Scan for the cell matching the given text and deliver its [x, y] coordinate at center. 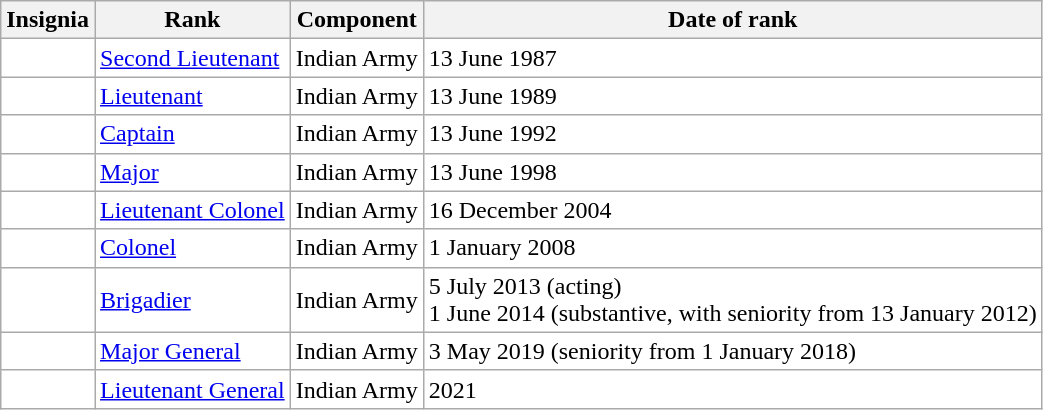
Rank [193, 20]
Component [356, 20]
2021 [732, 389]
Lieutenant [193, 96]
Lieutenant General [193, 389]
Lieutenant Colonel [193, 210]
1 January 2008 [732, 248]
Brigadier [193, 300]
13 June 1992 [732, 134]
5 July 2013 (acting)1 June 2014 (substantive, with seniority from 13 January 2012) [732, 300]
Second Lieutenant [193, 58]
Major [193, 172]
Insignia [48, 20]
13 June 1989 [732, 96]
Date of rank [732, 20]
Captain [193, 134]
13 June 1987 [732, 58]
13 June 1998 [732, 172]
Colonel [193, 248]
3 May 2019 (seniority from 1 January 2018) [732, 351]
Major General [193, 351]
16 December 2004 [732, 210]
